Capture the cell that displays the provided text and extract its [X, Y] central coordinate. 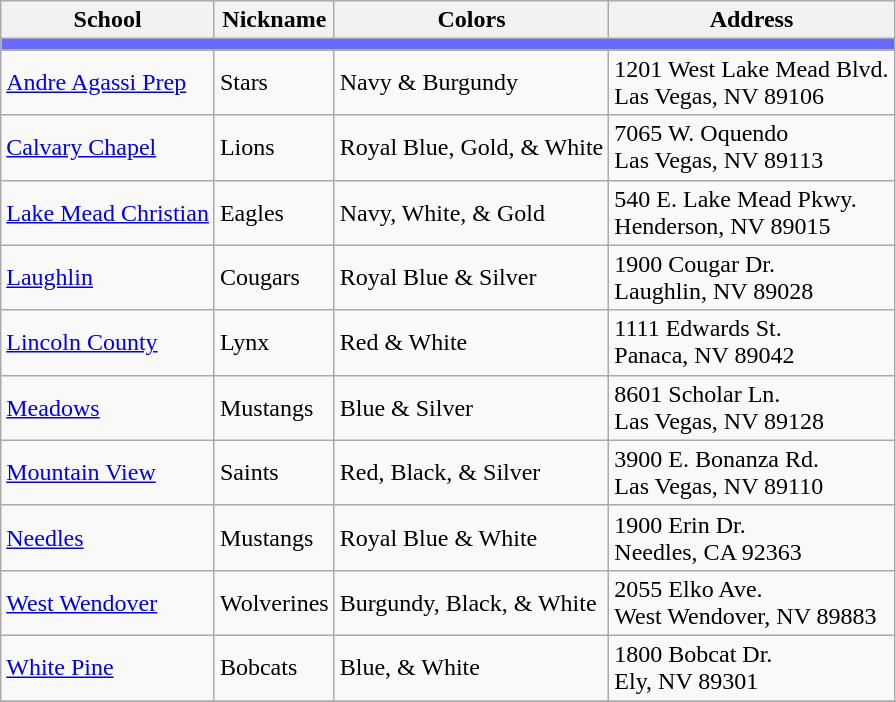
1201 West Lake Mead Blvd.Las Vegas, NV 89106 [752, 82]
Needles [108, 538]
8601 Scholar Ln.Las Vegas, NV 89128 [752, 408]
Lincoln County [108, 342]
Blue & Silver [472, 408]
White Pine [108, 668]
540 E. Lake Mead Pkwy.Henderson, NV 89015 [752, 212]
West Wendover [108, 602]
Nickname [274, 20]
Lake Mead Christian [108, 212]
Colors [472, 20]
Andre Agassi Prep [108, 82]
Lions [274, 148]
Stars [274, 82]
Calvary Chapel [108, 148]
Royal Blue, Gold, & White [472, 148]
2055 Elko Ave.West Wendover, NV 89883 [752, 602]
1900 Cougar Dr.Laughlin, NV 89028 [752, 278]
1800 Bobcat Dr.Ely, NV 89301 [752, 668]
Red, Black, & Silver [472, 472]
Mountain View [108, 472]
7065 W. OquendoLas Vegas, NV 89113 [752, 148]
3900 E. Bonanza Rd.Las Vegas, NV 89110 [752, 472]
School [108, 20]
Navy & Burgundy [472, 82]
Wolverines [274, 602]
1111 Edwards St.Panaca, NV 89042 [752, 342]
Bobcats [274, 668]
Eagles [274, 212]
Burgundy, Black, & White [472, 602]
Navy, White, & Gold [472, 212]
Lynx [274, 342]
Saints [274, 472]
Royal Blue & White [472, 538]
Meadows [108, 408]
Royal Blue & Silver [472, 278]
Red & White [472, 342]
Address [752, 20]
Blue, & White [472, 668]
1900 Erin Dr.Needles, CA 92363 [752, 538]
Cougars [274, 278]
Laughlin [108, 278]
